Search for the cell housing the specified text and yield its (x, y) center coordinate. 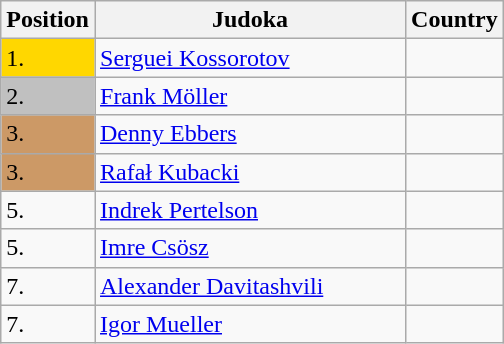
2. (48, 96)
Igor Mueller (250, 324)
Serguei Kossorotov (250, 58)
Indrek Pertelson (250, 210)
Denny Ebbers (250, 134)
Position (48, 20)
Frank Möller (250, 96)
1. (48, 58)
Country (455, 20)
Judoka (250, 20)
Rafał Kubacki (250, 172)
Alexander Davitashvili (250, 286)
Imre Csösz (250, 248)
